Search for the cell housing the specified text and yield its [X, Y] center coordinate. 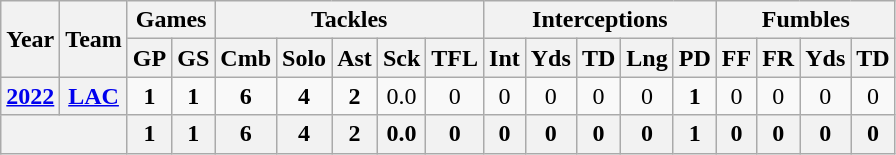
GS [194, 58]
Solo [304, 58]
2022 [30, 96]
Ast [355, 58]
FR [778, 58]
GP [149, 58]
Tackles [350, 20]
Lng [647, 58]
PD [694, 58]
Sck [401, 58]
Int [505, 58]
Cmb [246, 58]
Team [94, 39]
TFL [455, 58]
Year [30, 39]
Interceptions [600, 20]
LAC [94, 96]
FF [736, 58]
Games [170, 20]
Fumbles [806, 20]
